Return [x, y] of the center of cell containing provided text 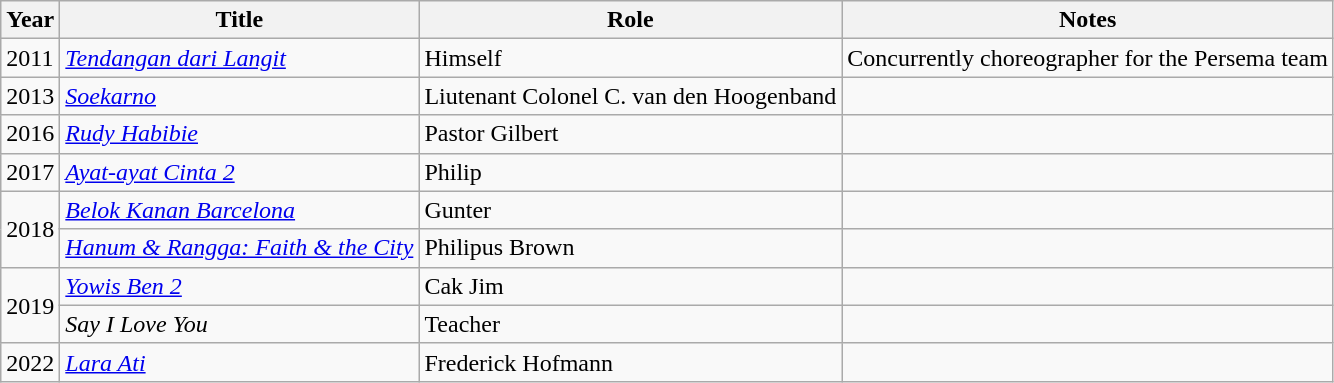
Belok Kanan Barcelona [240, 210]
Say I Love You [240, 324]
Frederick Hofmann [630, 362]
2022 [30, 362]
Hanum & Rangga: Faith & the City [240, 248]
Pastor Gilbert [630, 134]
Yowis Ben 2 [240, 286]
Ayat-ayat Cinta 2 [240, 172]
2017 [30, 172]
Himself [630, 58]
Notes [1088, 20]
Concurrently choreographer for the Persema team [1088, 58]
Year [30, 20]
Liutenant Colonel C. van den Hoogenband [630, 96]
Gunter [630, 210]
Teacher [630, 324]
Soekarno [240, 96]
Cak Jim [630, 286]
Role [630, 20]
Title [240, 20]
2018 [30, 229]
Tendangan dari Langit [240, 58]
Rudy Habibie [240, 134]
2013 [30, 96]
Philipus Brown [630, 248]
2011 [30, 58]
Philip [630, 172]
Lara Ati [240, 362]
2016 [30, 134]
2019 [30, 305]
